Locate the cell with the specified text and output its (X, Y) center coordinate. 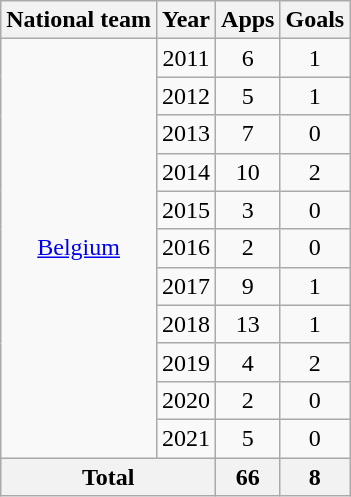
2012 (186, 96)
Belgium (79, 248)
2020 (186, 400)
2019 (186, 362)
Goals (315, 20)
7 (248, 134)
Total (108, 477)
10 (248, 172)
2016 (186, 248)
2011 (186, 58)
4 (248, 362)
2013 (186, 134)
9 (248, 286)
2021 (186, 438)
3 (248, 210)
Apps (248, 20)
13 (248, 324)
2015 (186, 210)
National team (79, 20)
2017 (186, 286)
2018 (186, 324)
Year (186, 20)
6 (248, 58)
2014 (186, 172)
8 (315, 477)
66 (248, 477)
